Locate the cell with the specified text and output its [x, y] center coordinate. 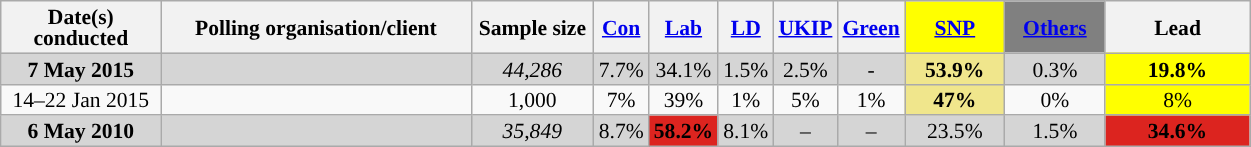
Date(s)conducted [81, 27]
7.7% [622, 68]
Green [870, 27]
7% [622, 100]
6 May 2010 [81, 132]
Con [622, 27]
44,286 [532, 68]
SNP [955, 27]
5% [805, 100]
23.5% [955, 132]
8.1% [746, 132]
Sample size [532, 27]
34.1% [684, 68]
1,000 [532, 100]
LD [746, 27]
- [870, 68]
8% [1178, 100]
8.7% [622, 132]
34.6% [1178, 132]
Lead [1178, 27]
35,849 [532, 132]
58.2% [684, 132]
Others [1055, 27]
47% [955, 100]
53.9% [955, 68]
0.3% [1055, 68]
14–22 Jan 2015 [81, 100]
2.5% [805, 68]
Lab [684, 27]
19.8% [1178, 68]
Polling organisation/client [316, 27]
0% [1055, 100]
39% [684, 100]
7 May 2015 [81, 68]
UKIP [805, 27]
